Extract the (x, y) coordinate from the center of the cell holding the provided text.  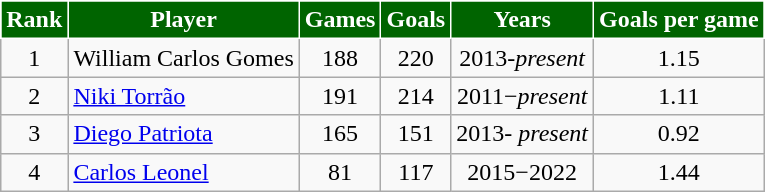
191 (340, 96)
2013- present (522, 134)
1.11 (680, 96)
Player (184, 20)
81 (340, 172)
165 (340, 134)
Games (340, 20)
117 (416, 172)
Years (522, 20)
Diego Patriota (184, 134)
Goals per game (680, 20)
1.15 (680, 58)
2 (34, 96)
1 (34, 58)
214 (416, 96)
4 (34, 172)
Goals (416, 20)
2011−present (522, 96)
2013-present (522, 58)
Carlos Leonel (184, 172)
0.92 (680, 134)
151 (416, 134)
3 (34, 134)
1.44 (680, 172)
2015−2022 (522, 172)
188 (340, 58)
Niki Torrão (184, 96)
William Carlos Gomes (184, 58)
Rank (34, 20)
220 (416, 58)
